Provide the (X, Y) coordinate of the cell's center where the given text is located.  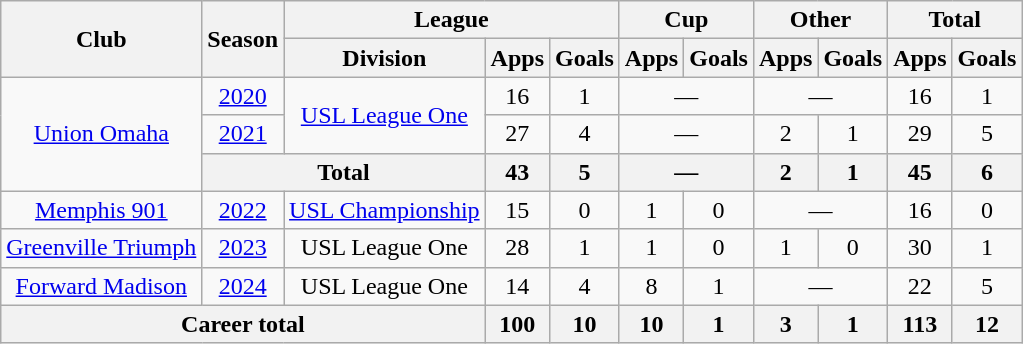
Division (385, 58)
Memphis 901 (102, 210)
2022 (243, 210)
30 (920, 248)
8 (651, 286)
Club (102, 39)
USL Championship (385, 210)
2021 (243, 134)
43 (517, 172)
113 (920, 324)
3 (785, 324)
15 (517, 210)
2024 (243, 286)
14 (517, 286)
28 (517, 248)
2020 (243, 96)
Forward Madison (102, 286)
Cup (686, 20)
45 (920, 172)
Greenville Triumph (102, 248)
Union Omaha (102, 134)
League (452, 20)
22 (920, 286)
12 (987, 324)
2023 (243, 248)
Other (820, 20)
29 (920, 134)
27 (517, 134)
Season (243, 39)
6 (987, 172)
Career total (243, 324)
100 (517, 324)
